Capture the cell that displays the provided text and extract its [x, y] central coordinate. 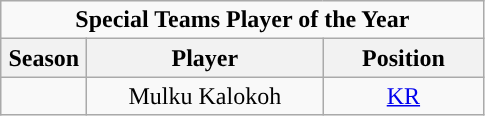
Mulku Kalokoh [205, 96]
Season [44, 58]
Position [404, 58]
Special Teams Player of the Year [242, 20]
KR [404, 96]
Player [205, 58]
